Detect which cell encompasses the target text, then output its [x, y] center coordinate. 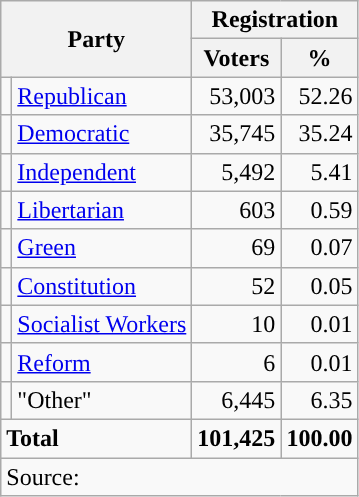
Independent [102, 172]
Total [96, 438]
100.00 [320, 438]
603 [236, 210]
Green [102, 248]
0.59 [320, 210]
"Other" [102, 400]
69 [236, 248]
6.35 [320, 400]
5,492 [236, 172]
Democratic [102, 134]
Source: [180, 477]
0.05 [320, 286]
0.07 [320, 248]
10 [236, 324]
Libertarian [102, 210]
Constitution [102, 286]
6,445 [236, 400]
6 [236, 362]
Voters [236, 58]
35.24 [320, 134]
53,003 [236, 96]
52 [236, 286]
Republican [102, 96]
101,425 [236, 438]
Reform [102, 362]
Registration [275, 20]
35,745 [236, 134]
Party [96, 39]
52.26 [320, 96]
5.41 [320, 172]
% [320, 58]
Socialist Workers [102, 324]
